Determine the [x, y] coordinate at the center of the cell enclosing the given text.  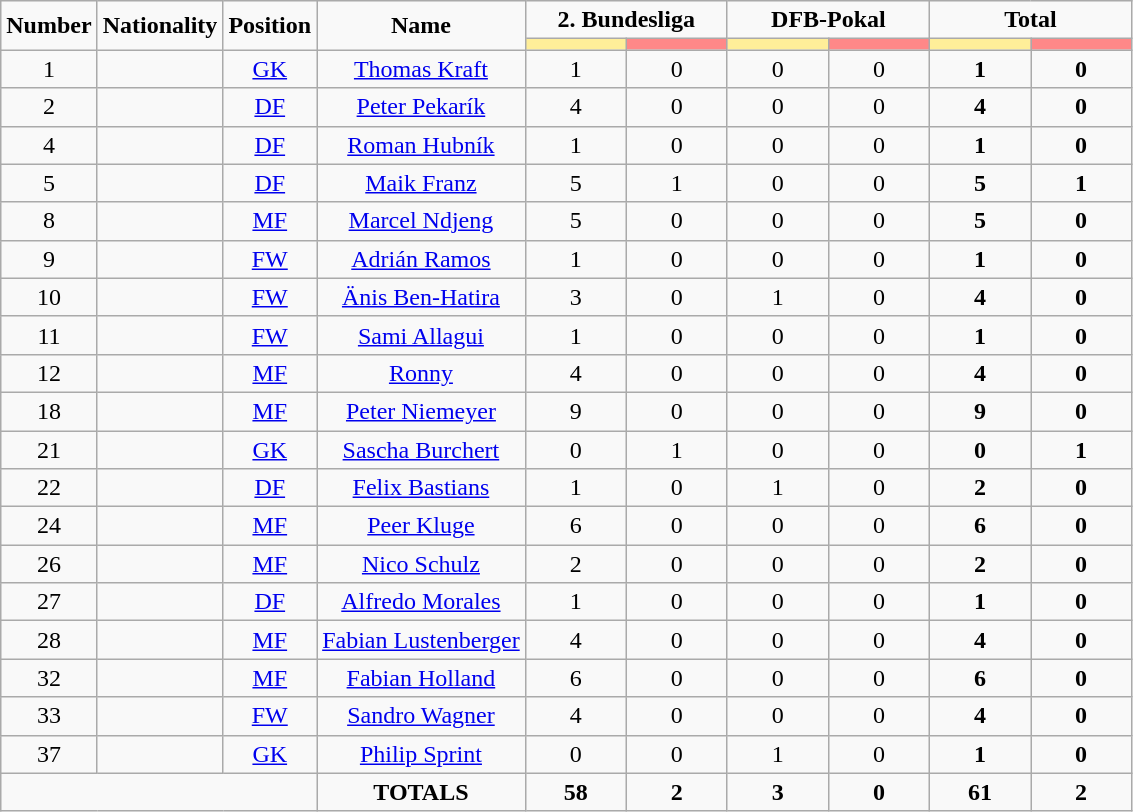
27 [49, 602]
DFB-Pokal [828, 20]
Alfredo Morales [422, 602]
12 [49, 373]
Maik Franz [422, 183]
18 [49, 411]
33 [49, 716]
Thomas Kraft [422, 69]
Änis Ben-Hatira [422, 297]
11 [49, 335]
Sandro Wagner [422, 716]
24 [49, 526]
Marcel Ndjeng [422, 221]
Nico Schulz [422, 564]
61 [980, 792]
Philip Sprint [422, 754]
26 [49, 564]
32 [49, 678]
10 [49, 297]
Name [422, 26]
Position [270, 26]
Peter Niemeyer [422, 411]
Nationality [160, 26]
Total [1030, 20]
28 [49, 640]
22 [49, 488]
37 [49, 754]
Adrián Ramos [422, 259]
Roman Hubník [422, 145]
Felix Bastians [422, 488]
Fabian Holland [422, 678]
58 [576, 792]
2. Bundesliga [626, 20]
Peer Kluge [422, 526]
Sascha Burchert [422, 449]
Number [49, 26]
Ronny [422, 373]
Sami Allagui [422, 335]
Fabian Lustenberger [422, 640]
21 [49, 449]
Peter Pekarík [422, 107]
TOTALS [422, 792]
8 [49, 221]
